Output the [X, Y] coordinate of the center of the cell containing the given text.  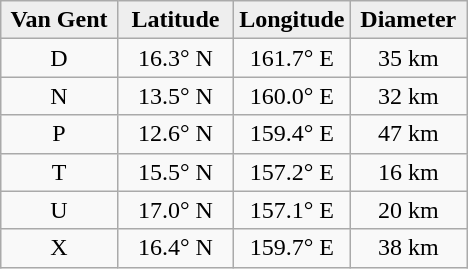
Latitude [175, 20]
157.2° E [292, 172]
13.5° N [175, 96]
15.5° N [175, 172]
47 km [408, 134]
U [59, 210]
Van Gent [59, 20]
16 km [408, 172]
157.1° E [292, 210]
P [59, 134]
159.7° E [292, 248]
35 km [408, 58]
X [59, 248]
Diameter [408, 20]
38 km [408, 248]
T [59, 172]
159.4° E [292, 134]
17.0° N [175, 210]
160.0° E [292, 96]
32 km [408, 96]
D [59, 58]
20 km [408, 210]
16.3° N [175, 58]
N [59, 96]
161.7° E [292, 58]
Longitude [292, 20]
16.4° N [175, 248]
12.6° N [175, 134]
